Capture the cell that displays the provided text and extract its (x, y) central coordinate. 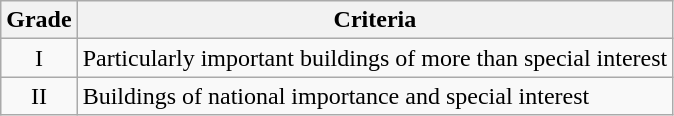
Criteria (375, 20)
II (39, 96)
Particularly important buildings of more than special interest (375, 58)
Grade (39, 20)
I (39, 58)
Buildings of national importance and special interest (375, 96)
